Search for the cell housing the specified text and yield its [X, Y] center coordinate. 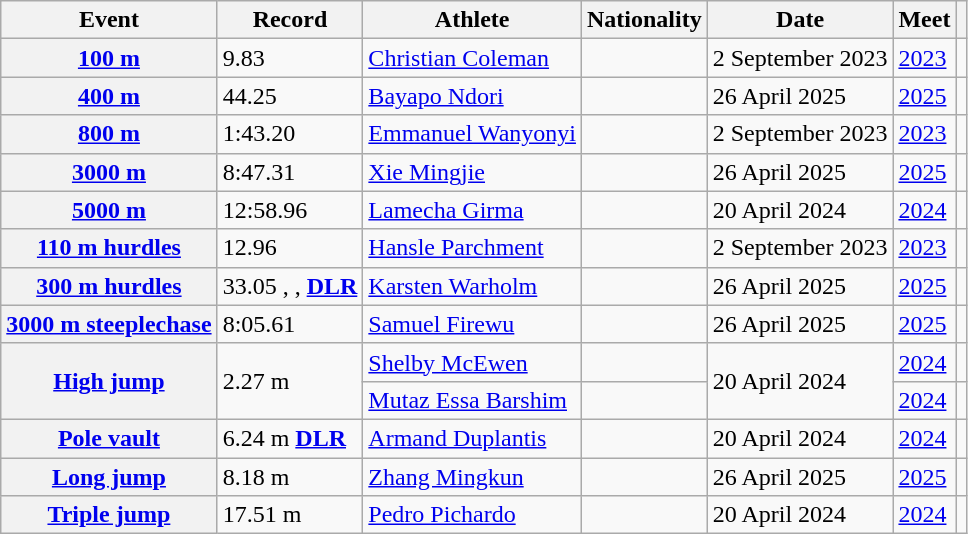
Pole vault [109, 438]
1:43.20 [290, 134]
Triple jump [109, 515]
Samuel Firewu [472, 324]
Lamecha Girma [472, 210]
8.18 m [290, 477]
9.83 [290, 58]
100 m [109, 58]
Athlete [472, 20]
3000 m steeplechase [109, 324]
Nationality [644, 20]
33.05 , , DLR [290, 286]
110 m hurdles [109, 248]
Event [109, 20]
Date [800, 20]
400 m [109, 96]
12:58.96 [290, 210]
Armand Duplantis [472, 438]
300 m hurdles [109, 286]
Long jump [109, 477]
3000 m [109, 172]
5000 m [109, 210]
800 m [109, 134]
Shelby McEwen [472, 362]
Meet [924, 20]
8:05.61 [290, 324]
17.51 m [290, 515]
44.25 [290, 96]
High jump [109, 381]
Record [290, 20]
8:47.31 [290, 172]
Pedro Pichardo [472, 515]
Christian Coleman [472, 58]
Hansle Parchment [472, 248]
Zhang Mingkun [472, 477]
Xie Mingjie [472, 172]
Emmanuel Wanyonyi [472, 134]
12.96 [290, 248]
Karsten Warholm [472, 286]
Bayapo Ndori [472, 96]
2.27 m [290, 381]
6.24 m DLR [290, 438]
Mutaz Essa Barshim [472, 400]
